Determine the (X, Y) coordinate at the center of the cell enclosing the given text.  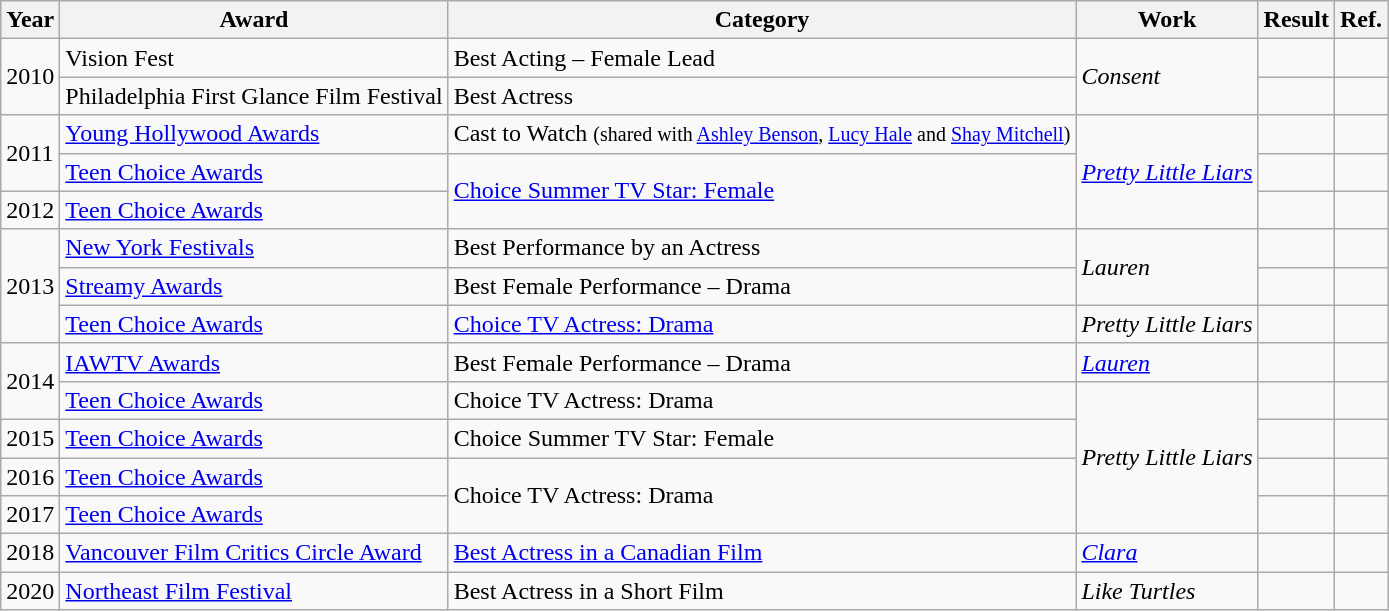
2010 (30, 77)
2012 (30, 210)
2016 (30, 477)
Result (1296, 20)
Best Actress in a Short Film (762, 591)
Streamy Awards (254, 286)
2011 (30, 153)
Best Actress (762, 96)
Best Performance by an Actress (762, 248)
Best Acting – Female Lead (762, 58)
Year (30, 20)
Work (1167, 20)
Philadelphia First Glance Film Festival (254, 96)
Category (762, 20)
2017 (30, 515)
Vision Fest (254, 58)
Ref. (1360, 20)
Cast to Watch (shared with Ashley Benson, Lucy Hale and Shay Mitchell) (762, 134)
Young Hollywood Awards (254, 134)
Best Actress in a Canadian Film (762, 553)
Like Turtles (1167, 591)
IAWTV Awards (254, 362)
Vancouver Film Critics Circle Award (254, 553)
2015 (30, 438)
2020 (30, 591)
2018 (30, 553)
Clara (1167, 553)
Northeast Film Festival (254, 591)
Award (254, 20)
New York Festivals (254, 248)
2014 (30, 381)
2013 (30, 286)
Consent (1167, 77)
